Detect which cell encompasses the target text, then output its [x, y] center coordinate. 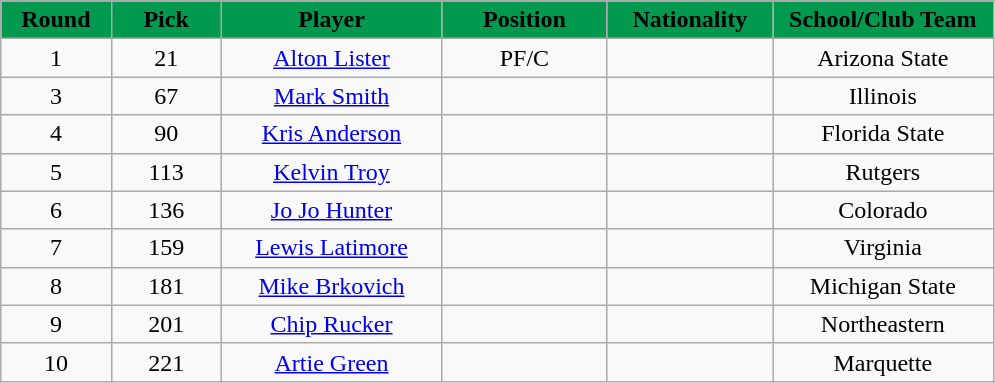
10 [56, 362]
3 [56, 96]
Pick [166, 20]
Northeastern [882, 324]
113 [166, 172]
Virginia [882, 248]
Marquette [882, 362]
4 [56, 134]
Chip Rucker [331, 324]
21 [166, 58]
159 [166, 248]
1 [56, 58]
Mark Smith [331, 96]
Colorado [882, 210]
Round [56, 20]
Kelvin Troy [331, 172]
Rutgers [882, 172]
8 [56, 286]
181 [166, 286]
Player [331, 20]
Illinois [882, 96]
Artie Green [331, 362]
90 [166, 134]
5 [56, 172]
Lewis Latimore [331, 248]
Alton Lister [331, 58]
136 [166, 210]
School/Club Team [882, 20]
PF/C [524, 58]
Michigan State [882, 286]
Jo Jo Hunter [331, 210]
Arizona State [882, 58]
Kris Anderson [331, 134]
201 [166, 324]
67 [166, 96]
6 [56, 210]
Position [524, 20]
9 [56, 324]
Nationality [690, 20]
7 [56, 248]
Florida State [882, 134]
Mike Brkovich [331, 286]
221 [166, 362]
